Provide the (x, y) coordinate of the cell's center where the given text is located.  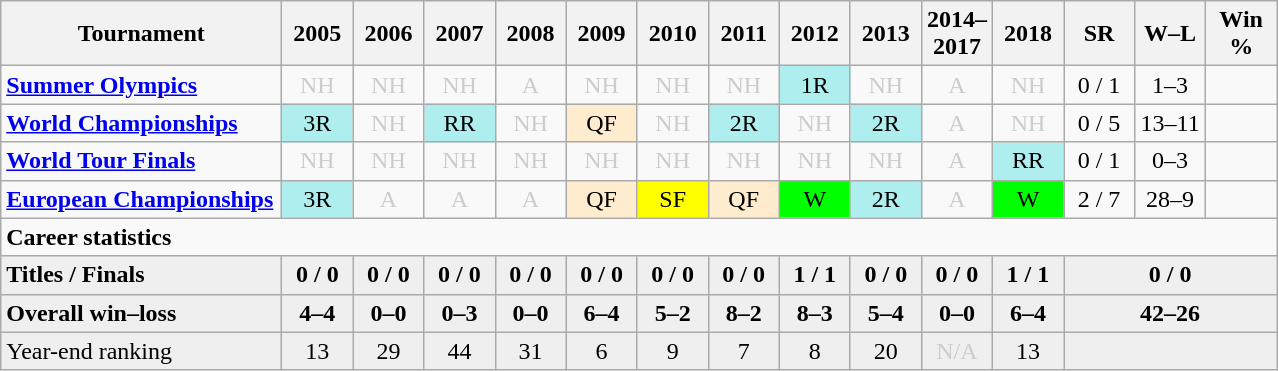
0 / 5 (1100, 123)
9 (672, 351)
2006 (388, 34)
13–11 (1170, 123)
2012 (814, 34)
2009 (602, 34)
Tournament (142, 34)
2007 (460, 34)
Win % (1242, 34)
2005 (318, 34)
5–4 (886, 313)
4–4 (318, 313)
Overall win–loss (142, 313)
Career statistics (639, 237)
42–26 (1170, 313)
6 (602, 351)
1R (814, 85)
Titles / Finals (142, 275)
European Championships (142, 199)
44 (460, 351)
SF (672, 199)
N/A (956, 351)
20 (886, 351)
2 / 7 (1100, 199)
8–3 (814, 313)
W–L (1170, 34)
28–9 (1170, 199)
2018 (1028, 34)
2011 (744, 34)
1–3 (1170, 85)
29 (388, 351)
7 (744, 351)
SR (1100, 34)
World Tour Finals (142, 161)
8 (814, 351)
2013 (886, 34)
5–2 (672, 313)
31 (530, 351)
8–2 (744, 313)
2010 (672, 34)
2008 (530, 34)
2014–2017 (956, 34)
Year-end ranking (142, 351)
World Championships (142, 123)
Summer Olympics (142, 85)
